Find where the given text appears and provide that cell's center as [x, y] coordinate. 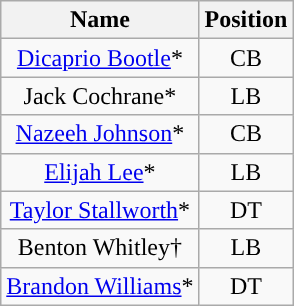
Position [246, 20]
Name [100, 20]
Benton Whitley† [100, 248]
Dicaprio Bootle* [100, 58]
Taylor Stallworth* [100, 210]
Nazeeh Johnson* [100, 134]
Brandon Williams* [100, 286]
Elijah Lee* [100, 172]
Jack Cochrane* [100, 96]
